For the text-containing cell, return its midpoint in [X, Y] coordinate format. 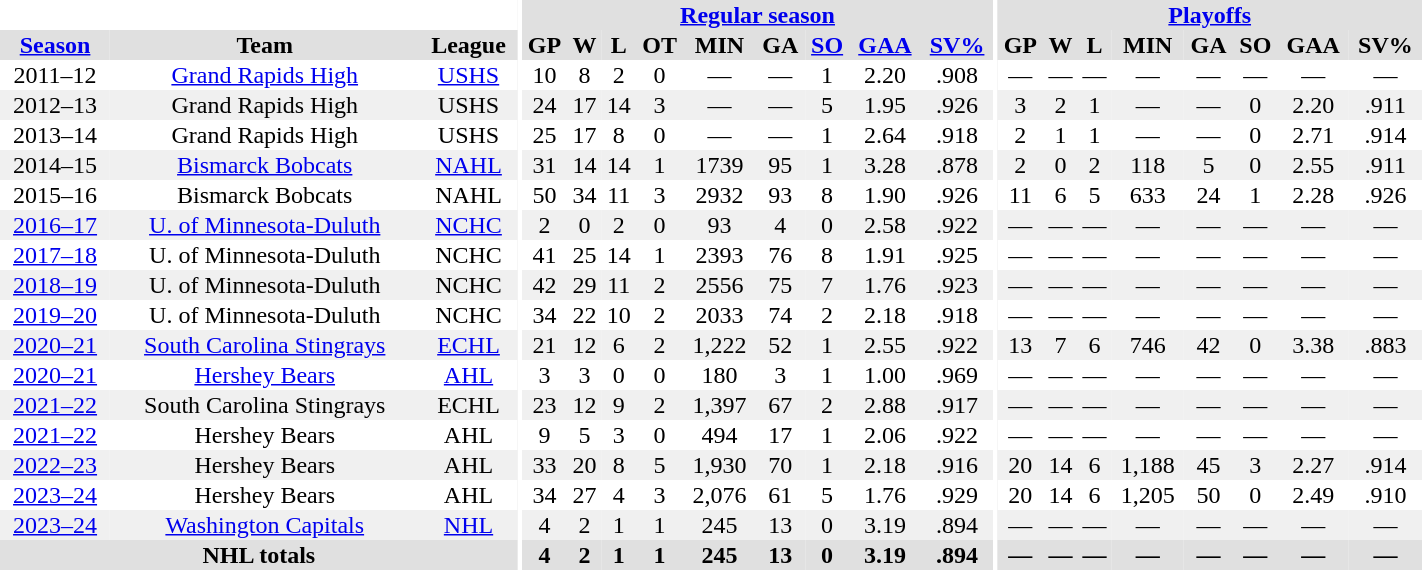
70 [780, 465]
633 [1148, 195]
.929 [958, 495]
1739 [719, 165]
1,205 [1148, 495]
3.28 [884, 165]
27 [584, 495]
Regular season [757, 15]
74 [780, 315]
746 [1148, 345]
League [468, 45]
1.95 [884, 105]
2.64 [884, 135]
1.90 [884, 195]
52 [780, 345]
2033 [719, 315]
76 [780, 255]
2.49 [1314, 495]
.883 [1386, 345]
67 [780, 405]
2.28 [1314, 195]
.916 [958, 465]
41 [544, 255]
OT [660, 45]
22 [584, 315]
29 [584, 285]
.917 [958, 405]
2017–18 [55, 255]
.925 [958, 255]
2019–20 [55, 315]
1,930 [719, 465]
Team [264, 45]
2.58 [884, 225]
2.27 [1314, 465]
23 [544, 405]
95 [780, 165]
2932 [719, 195]
2012–13 [55, 105]
2.88 [884, 405]
2016–17 [55, 225]
2014–15 [55, 165]
21 [544, 345]
.878 [958, 165]
1.00 [884, 375]
2018–19 [55, 285]
45 [1208, 465]
Washington Capitals [264, 525]
1,222 [719, 345]
33 [544, 465]
.969 [958, 375]
NHL [468, 525]
Season [55, 45]
.910 [1386, 495]
1,397 [719, 405]
Playoffs [1210, 15]
.908 [958, 75]
61 [780, 495]
3.38 [1314, 345]
31 [544, 165]
118 [1148, 165]
2022–23 [55, 465]
2.71 [1314, 135]
1,188 [1148, 465]
494 [719, 435]
2556 [719, 285]
2011–12 [55, 75]
NHL totals [259, 555]
2,076 [719, 495]
75 [780, 285]
2015–16 [55, 195]
1.91 [884, 255]
2393 [719, 255]
2013–14 [55, 135]
180 [719, 375]
.923 [958, 285]
2.06 [884, 435]
